Provide the (X, Y) coordinate of the cell's center where the given text is located.  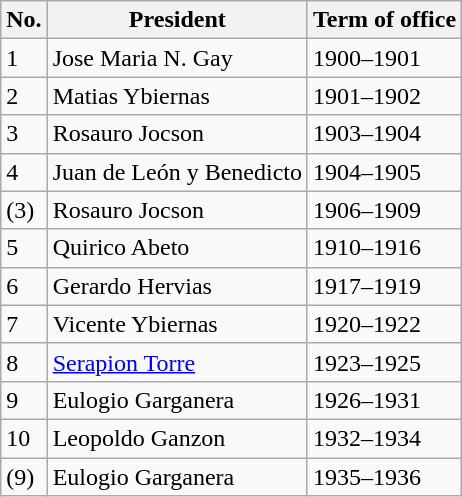
1926–1931 (384, 400)
Leopoldo Ganzon (177, 438)
1920–1922 (384, 324)
1900–1901 (384, 58)
10 (24, 438)
5 (24, 248)
President (177, 20)
Serapion Torre (177, 362)
9 (24, 400)
(3) (24, 210)
1904–1905 (384, 172)
1910–1916 (384, 248)
1 (24, 58)
1935–1936 (384, 477)
4 (24, 172)
1901–1902 (384, 96)
3 (24, 134)
Matias Ybiernas (177, 96)
1917–1919 (384, 286)
Juan de León y Benedicto (177, 172)
7 (24, 324)
1903–1904 (384, 134)
8 (24, 362)
2 (24, 96)
1932–1934 (384, 438)
Term of office (384, 20)
Vicente Ybiernas (177, 324)
1923–1925 (384, 362)
Jose Maria N. Gay (177, 58)
Quirico Abeto (177, 248)
Gerardo Hervias (177, 286)
6 (24, 286)
No. (24, 20)
(9) (24, 477)
1906–1909 (384, 210)
